Extract the [X, Y] coordinate from the center of the cell holding the provided text.  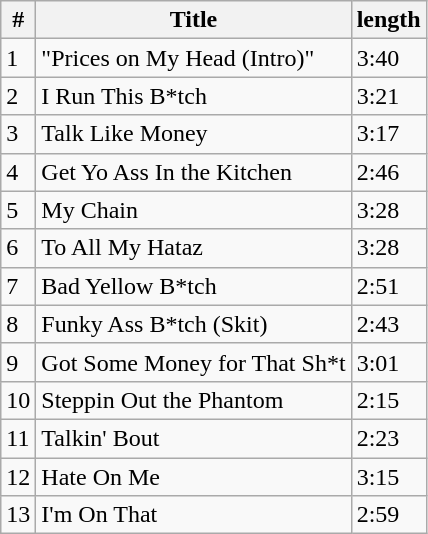
5 [18, 210]
3:01 [388, 362]
3:17 [388, 134]
To All My Hataz [194, 248]
My Chain [194, 210]
13 [18, 515]
2:15 [388, 400]
# [18, 20]
2:46 [388, 172]
2:23 [388, 438]
Talkin' Bout [194, 438]
1 [18, 58]
11 [18, 438]
4 [18, 172]
3 [18, 134]
I'm On That [194, 515]
2:43 [388, 324]
Funky Ass B*tch (Skit) [194, 324]
7 [18, 286]
10 [18, 400]
Got Some Money for That Sh*t [194, 362]
3:21 [388, 96]
6 [18, 248]
3:40 [388, 58]
I Run This B*tch [194, 96]
2:51 [388, 286]
Bad Yellow B*tch [194, 286]
Hate On Me [194, 477]
Steppin Out the Phantom [194, 400]
"Prices on My Head (Intro)" [194, 58]
2:59 [388, 515]
9 [18, 362]
Get Yo Ass In the Kitchen [194, 172]
2 [18, 96]
length [388, 20]
Title [194, 20]
Talk Like Money [194, 134]
8 [18, 324]
3:15 [388, 477]
12 [18, 477]
